Identify which cell holds the provided text, then report its [X, Y] central coordinate. 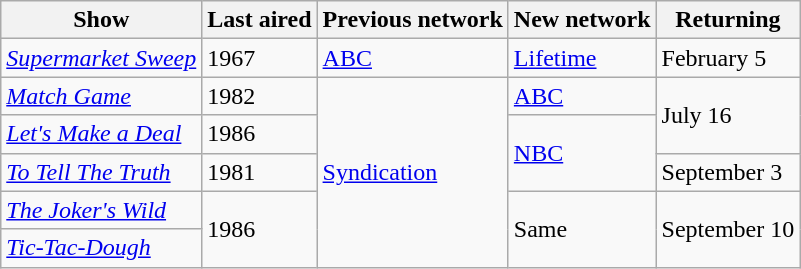
Supermarket Sweep [102, 58]
February 5 [728, 58]
September 10 [728, 229]
Syndication [412, 172]
1982 [260, 96]
NBC [582, 153]
To Tell The Truth [102, 172]
July 16 [728, 115]
Same [582, 229]
Tic-Tac-Dough [102, 248]
1967 [260, 58]
Returning [728, 20]
Show [102, 20]
Let's Make a Deal [102, 134]
Previous network [412, 20]
New network [582, 20]
Match Game [102, 96]
September 3 [728, 172]
1981 [260, 172]
The Joker's Wild [102, 210]
Last aired [260, 20]
Lifetime [582, 58]
